Return (x, y) of the center of cell containing provided text 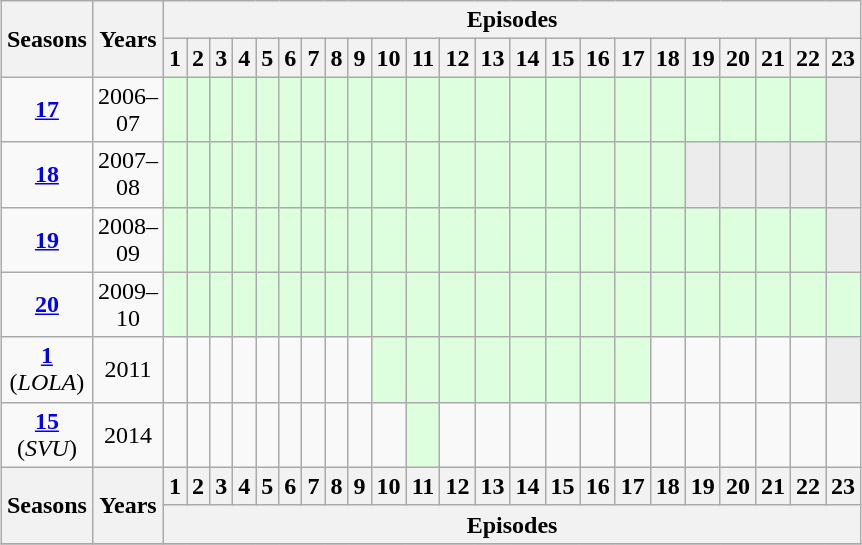
2014 (128, 434)
2011 (128, 370)
15 (SVU) (46, 434)
2009–10 (128, 304)
2006–07 (128, 110)
1 (LOLA) (46, 370)
2008–09 (128, 240)
2007–08 (128, 174)
